Determine the (x, y) coordinate at the center of the cell enclosing the given text.  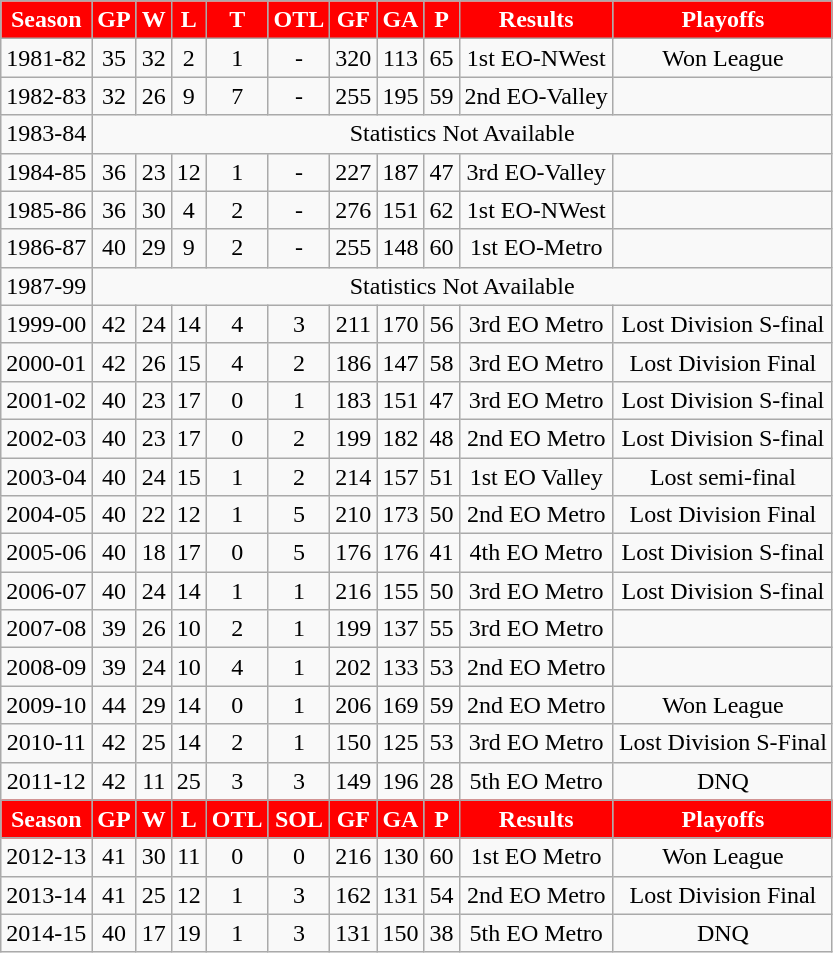
28 (442, 781)
Lost Division S-Final (722, 743)
4th EO Metro (536, 553)
2004-05 (46, 515)
18 (154, 553)
320 (354, 58)
147 (400, 362)
1987-99 (46, 286)
2002-03 (46, 438)
1982-83 (46, 96)
1st EO Metro (536, 857)
210 (354, 515)
195 (400, 96)
227 (354, 172)
22 (154, 515)
214 (354, 477)
SOL (299, 819)
1985-86 (46, 210)
173 (400, 515)
2012-13 (46, 857)
130 (400, 857)
1981-82 (46, 58)
2009-10 (46, 705)
169 (400, 705)
54 (442, 895)
2008-09 (46, 667)
125 (400, 743)
2011-12 (46, 781)
1st EO Valley (536, 477)
170 (400, 324)
62 (442, 210)
19 (188, 933)
2003-04 (46, 477)
1st EO-Metro (536, 248)
2000-01 (46, 362)
55 (442, 629)
196 (400, 781)
2006-07 (46, 591)
149 (354, 781)
183 (354, 400)
202 (354, 667)
206 (354, 705)
148 (400, 248)
2005-06 (46, 553)
186 (354, 362)
182 (400, 438)
1999-00 (46, 324)
48 (442, 438)
155 (400, 591)
2001-02 (46, 400)
113 (400, 58)
2007-08 (46, 629)
1983-84 (46, 134)
211 (354, 324)
T (237, 20)
133 (400, 667)
44 (114, 705)
51 (442, 477)
2014-15 (46, 933)
157 (400, 477)
2010-11 (46, 743)
3rd EO-Valley (536, 172)
1986-87 (46, 248)
58 (442, 362)
187 (400, 172)
162 (354, 895)
2nd EO-Valley (536, 96)
38 (442, 933)
65 (442, 58)
7 (237, 96)
Lost semi-final (722, 477)
56 (442, 324)
2013-14 (46, 895)
1984-85 (46, 172)
137 (400, 629)
35 (114, 58)
276 (354, 210)
